For the text-containing cell, return its midpoint in (x, y) coordinate format. 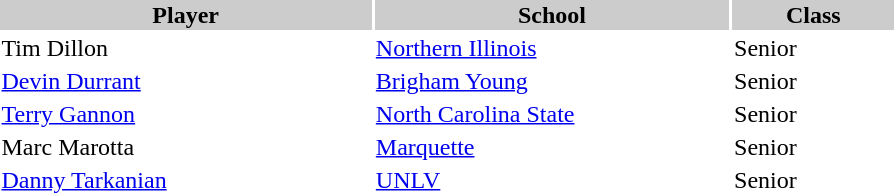
Tim Dillon (186, 48)
Terry Gannon (186, 114)
Class (814, 15)
Northern Illinois (552, 48)
Player (186, 15)
North Carolina State (552, 114)
School (552, 15)
Marc Marotta (186, 147)
Marquette (552, 147)
Brigham Young (552, 81)
Devin Durrant (186, 81)
